Determine the [x, y] coordinate at the center of the cell enclosing the given text.  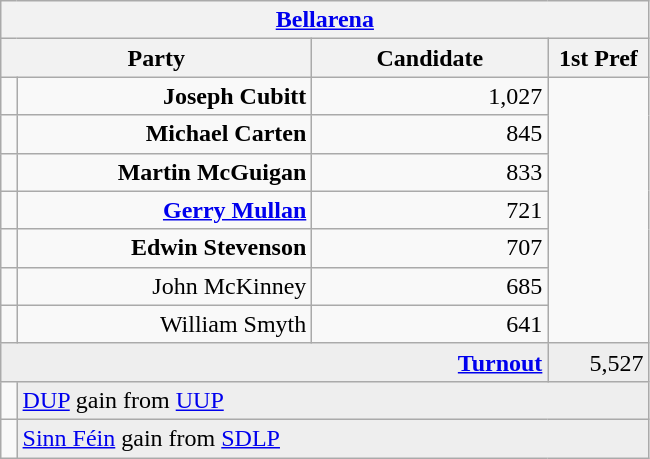
833 [430, 172]
641 [430, 324]
Michael Carten [164, 134]
William Smyth [164, 324]
Bellarena [325, 20]
721 [430, 210]
1st Pref [598, 58]
Martin McGuigan [164, 172]
707 [430, 248]
Sinn Féin gain from SDLP [333, 438]
845 [430, 134]
685 [430, 286]
John McKinney [164, 286]
5,527 [598, 362]
Edwin Stevenson [164, 248]
Gerry Mullan [164, 210]
DUP gain from UUP [333, 400]
Joseph Cubitt [164, 96]
Party [156, 58]
Turnout [274, 362]
1,027 [430, 96]
Candidate [430, 58]
